Locate the cell with the specified text and output its (x, y) center coordinate. 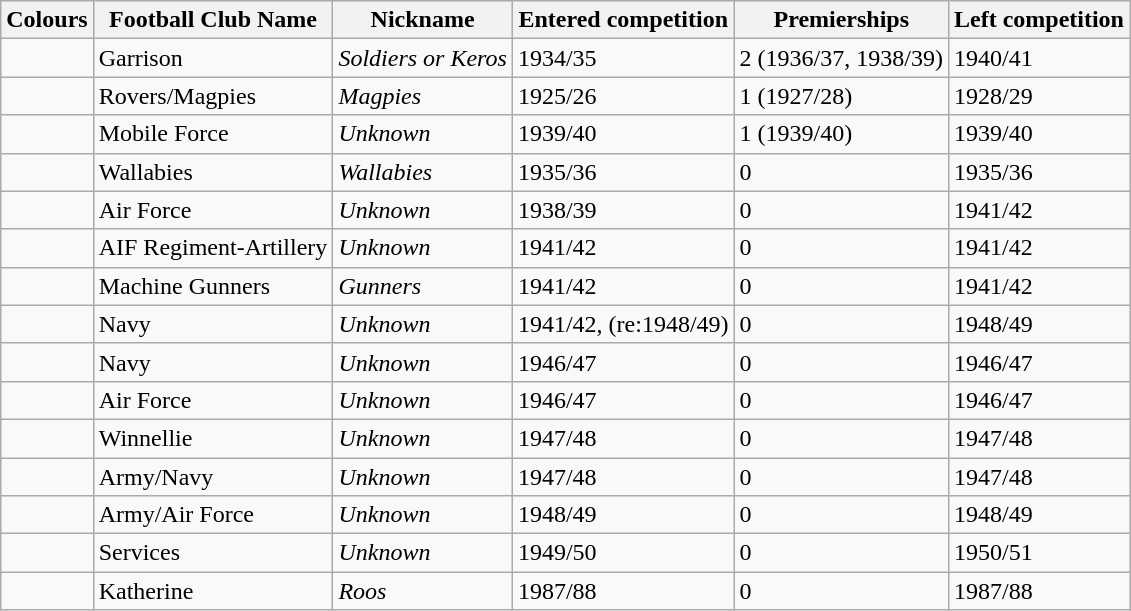
Services (213, 553)
Garrison (213, 58)
Left competition (1038, 20)
Army/Air Force (213, 515)
1928/29 (1038, 96)
Soldiers or Keros (423, 58)
1934/35 (623, 58)
Premierships (841, 20)
Mobile Force (213, 134)
Army/Navy (213, 477)
Rovers/Magpies (213, 96)
Roos (423, 591)
Entered competition (623, 20)
1 (1939/40) (841, 134)
1940/41 (1038, 58)
AIF Regiment-Artillery (213, 248)
1950/51 (1038, 553)
Colours (47, 20)
1949/50 (623, 553)
1 (1927/28) (841, 96)
1941/42, (re:1948/49) (623, 324)
1938/39 (623, 210)
1925/26 (623, 96)
Gunners (423, 286)
2 (1936/37, 1938/39) (841, 58)
Nickname (423, 20)
Football Club Name (213, 20)
Katherine (213, 591)
Magpies (423, 96)
Machine Gunners (213, 286)
Winnellie (213, 438)
